For the text-containing cell, return its midpoint in (x, y) coordinate format. 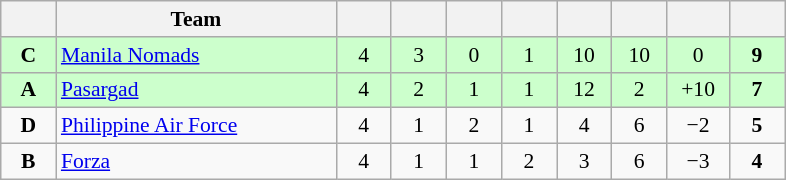
D (28, 126)
A (28, 90)
Forza (196, 162)
7 (756, 90)
5 (756, 126)
Team (196, 19)
9 (756, 55)
B (28, 162)
+10 (698, 90)
Pasargad (196, 90)
Philippine Air Force (196, 126)
12 (584, 90)
Manila Nomads (196, 55)
−2 (698, 126)
C (28, 55)
−3 (698, 162)
